Return the [x, y] coordinate for the center point of the cell that contains the specified text.  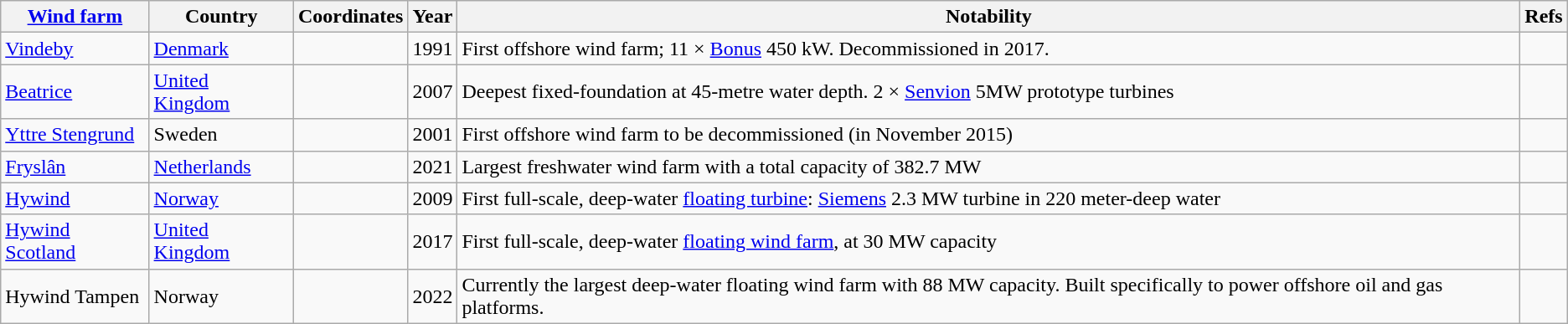
First full-scale, deep-water floating wind farm, at 30 MW capacity [988, 241]
Sweden [221, 135]
Hywind [75, 198]
Vindeby [75, 49]
First offshore wind farm; 11 × Bonus 450 kW. Decommissioned in 2017. [988, 49]
Wind farm [75, 17]
Notability [988, 17]
2001 [432, 135]
First offshore wind farm to be decommissioned (in November 2015) [988, 135]
Denmark [221, 49]
2017 [432, 241]
Hywind Tampen [75, 296]
Largest freshwater wind farm with a total capacity of 382.7 MW [988, 167]
2021 [432, 167]
Beatrice [75, 92]
Hywind Scotland [75, 241]
Deepest fixed-foundation at 45-metre water depth. 2 × Senvion 5MW prototype turbines [988, 92]
Netherlands [221, 167]
Refs [1544, 17]
Fryslân [75, 167]
2022 [432, 296]
Currently the largest deep-water floating wind farm with 88 MW capacity. Built specifically to power offshore oil and gas platforms. [988, 296]
Coordinates [350, 17]
Yttre Stengrund [75, 135]
1991 [432, 49]
2007 [432, 92]
2009 [432, 198]
Country [221, 17]
Year [432, 17]
First full-scale, deep-water floating turbine: Siemens 2.3 MW turbine in 220 meter-deep water [988, 198]
